Output the [x, y] coordinate of the center of the cell containing the given text.  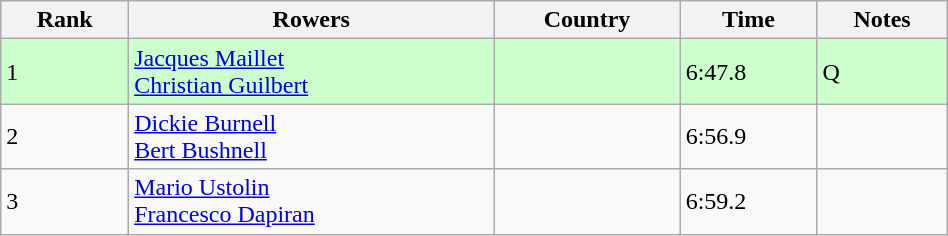
2 [65, 136]
Notes [882, 20]
1 [65, 72]
Mario UstolinFrancesco Dapiran [312, 202]
Rowers [312, 20]
Dickie BurnellBert Bushnell [312, 136]
Rank [65, 20]
Jacques MailletChristian Guilbert [312, 72]
Country [587, 20]
6:59.2 [748, 202]
3 [65, 202]
Q [882, 72]
Time [748, 20]
6:47.8 [748, 72]
6:56.9 [748, 136]
